Provide the (x, y) coordinate of the cell's center where the given text is located.  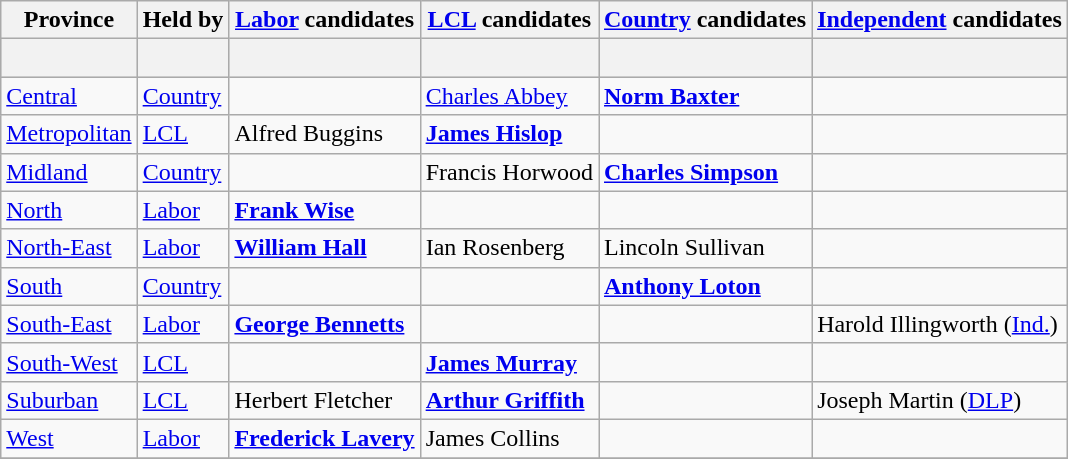
Norm Baxter (704, 96)
Country candidates (704, 20)
George Bennetts (324, 324)
Francis Horwood (509, 172)
Anthony Loton (704, 286)
South (69, 286)
Metropolitan (69, 134)
Central (69, 96)
Herbert Fletcher (324, 400)
South-East (69, 324)
Frederick Lavery (324, 438)
South-West (69, 362)
North (69, 210)
North-East (69, 248)
James Hislop (509, 134)
Province (69, 20)
West (69, 438)
Held by (183, 20)
Joseph Martin (DLP) (940, 400)
Harold Illingworth (Ind.) (940, 324)
Midland (69, 172)
James Murray (509, 362)
Ian Rosenberg (509, 248)
Charles Abbey (509, 96)
Labor candidates (324, 20)
William Hall (324, 248)
Charles Simpson (704, 172)
James Collins (509, 438)
Frank Wise (324, 210)
Alfred Buggins (324, 134)
Lincoln Sullivan (704, 248)
Suburban (69, 400)
Independent candidates (940, 20)
Arthur Griffith (509, 400)
LCL candidates (509, 20)
